Capture the cell that displays the provided text and extract its (X, Y) central coordinate. 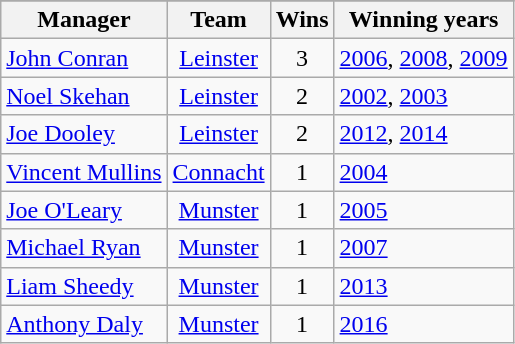
2005 (424, 210)
2002, 2003 (424, 96)
2013 (424, 286)
Wins (302, 20)
2016 (424, 324)
Michael Ryan (84, 248)
Liam Sheedy (84, 286)
Noel Skehan (84, 96)
Joe Dooley (84, 134)
Connacht (218, 172)
2004 (424, 172)
Winning years (424, 20)
Manager (84, 20)
John Conran (84, 58)
Team (218, 20)
Joe O'Leary (84, 210)
Anthony Daly (84, 324)
2006, 2008, 2009 (424, 58)
3 (302, 58)
2007 (424, 248)
2012, 2014 (424, 134)
Vincent Mullins (84, 172)
